Pinpoint the cell where the given text exists, returning its (X, Y) midpoint coordinate. 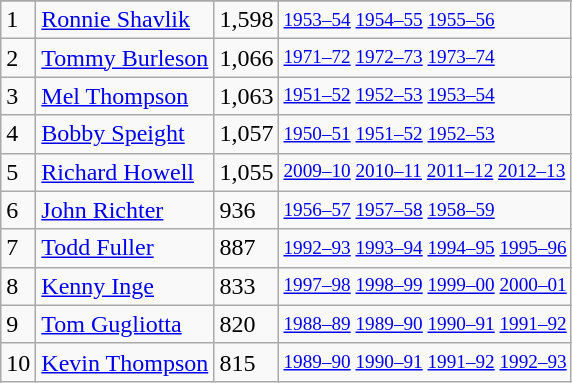
887 (246, 248)
Ronnie Shavlik (125, 20)
2 (18, 58)
1989–90 1990–91 1991–92 1992–93 (425, 362)
John Richter (125, 210)
2009–10 2010–11 2011–12 2012–13 (425, 172)
8 (18, 286)
3 (18, 96)
936 (246, 210)
1950–51 1951–52 1952–53 (425, 134)
10 (18, 362)
Todd Fuller (125, 248)
1 (18, 20)
815 (246, 362)
Kenny Inge (125, 286)
1997–98 1998–99 1999–00 2000–01 (425, 286)
9 (18, 324)
820 (246, 324)
Tommy Burleson (125, 58)
4 (18, 134)
1953–54 1954–55 1955–56 (425, 20)
1971–72 1972–73 1973–74 (425, 58)
1,598 (246, 20)
1,055 (246, 172)
Tom Gugliotta (125, 324)
1992–93 1993–94 1994–95 1995–96 (425, 248)
1956–57 1957–58 1958–59 (425, 210)
Bobby Speight (125, 134)
Mel Thompson (125, 96)
1,063 (246, 96)
1951–52 1952–53 1953–54 (425, 96)
1,066 (246, 58)
7 (18, 248)
6 (18, 210)
833 (246, 286)
5 (18, 172)
Kevin Thompson (125, 362)
1,057 (246, 134)
1988–89 1989–90 1990–91 1991–92 (425, 324)
Richard Howell (125, 172)
